Pinpoint the cell where the given text exists, returning its (X, Y) midpoint coordinate. 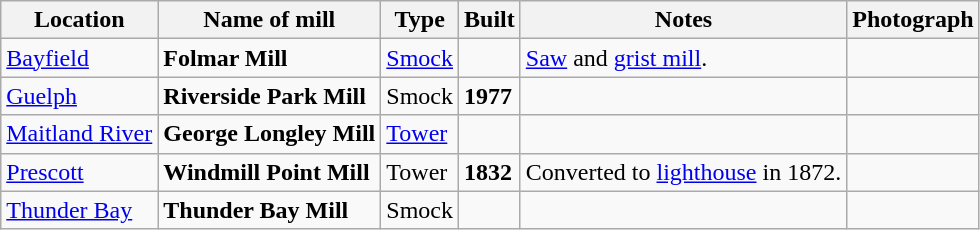
Photograph (913, 20)
Folmar Mill (270, 58)
Thunder Bay Mill (270, 210)
1832 (490, 172)
George Longley Mill (270, 134)
Maitland River (80, 134)
Notes (683, 20)
Bayfield (80, 58)
Saw and grist mill. (683, 58)
Name of mill (270, 20)
1977 (490, 96)
Riverside Park Mill (270, 96)
Converted to lighthouse in 1872. (683, 172)
Guelph (80, 96)
Windmill Point Mill (270, 172)
Thunder Bay (80, 210)
Prescott (80, 172)
Location (80, 20)
Type (420, 20)
Built (490, 20)
